Determine the [x, y] coordinate at the center of the cell enclosing the given text.  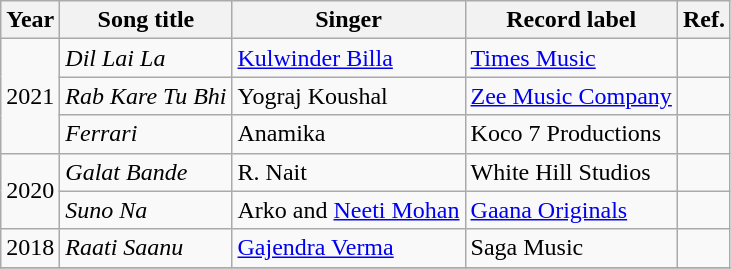
R. Nait [348, 172]
Dil Lai La [146, 58]
Raati Saanu [146, 248]
Ref. [704, 20]
Singer [348, 20]
Zee Music Company [571, 96]
Kulwinder Billa [348, 58]
2018 [30, 248]
Suno Na [146, 210]
Koco 7 Productions [571, 134]
Saga Music [571, 248]
Anamika [348, 134]
White Hill Studios [571, 172]
Times Music [571, 58]
Gaana Originals [571, 210]
2020 [30, 191]
Gajendra Verma [348, 248]
Song title [146, 20]
Yograj Koushal [348, 96]
Year [30, 20]
Ferrari [146, 134]
Rab Kare Tu Bhi [146, 96]
Record label [571, 20]
2021 [30, 96]
Arko and Neeti Mohan [348, 210]
Galat Bande [146, 172]
